Scan for the cell matching the given text and deliver its [X, Y] coordinate at center. 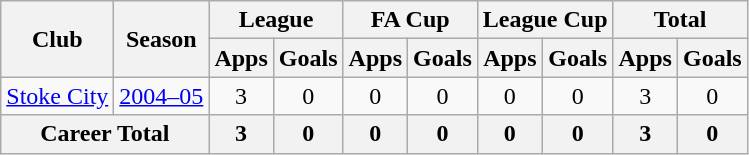
Career Total [105, 134]
Club [58, 39]
Season [162, 39]
2004–05 [162, 96]
Stoke City [58, 96]
Total [680, 20]
FA Cup [410, 20]
League [276, 20]
League Cup [545, 20]
